Capture the cell that displays the provided text and extract its (x, y) central coordinate. 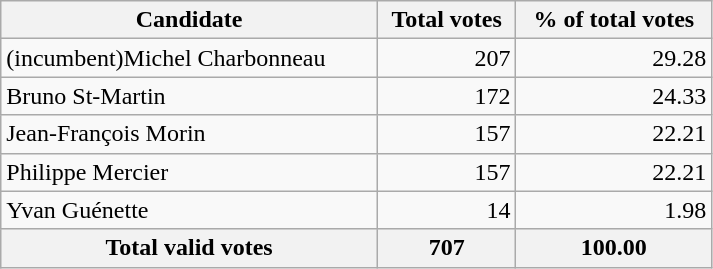
172 (446, 96)
Total votes (446, 20)
207 (446, 58)
Yvan Guénette (190, 210)
100.00 (614, 248)
707 (446, 248)
Bruno St-Martin (190, 96)
14 (446, 210)
Philippe Mercier (190, 172)
29.28 (614, 58)
24.33 (614, 96)
Total valid votes (190, 248)
1.98 (614, 210)
Jean-François Morin (190, 134)
Candidate (190, 20)
(incumbent)Michel Charbonneau (190, 58)
% of total votes (614, 20)
